From the cell containing the given text, extract its center point as (X, Y) coordinate. 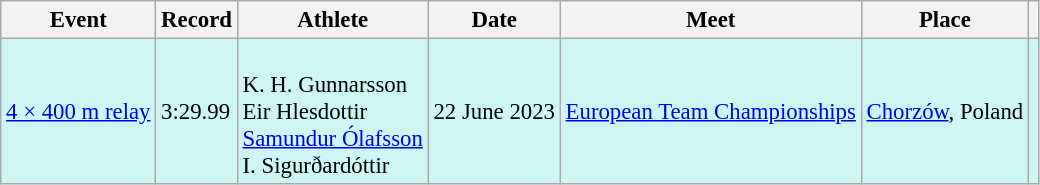
Event (78, 20)
Chorzów, Poland (944, 112)
Place (944, 20)
Athlete (332, 20)
Record (196, 20)
K. H. GunnarssonEir HlesdottirSamundur ÓlafssonI. Sigurðardóttir (332, 112)
Date (494, 20)
22 June 2023 (494, 112)
4 × 400 m relay (78, 112)
Meet (710, 20)
3:29.99 (196, 112)
European Team Championships (710, 112)
